Extract the (X, Y) coordinate from the center of the cell holding the provided text.  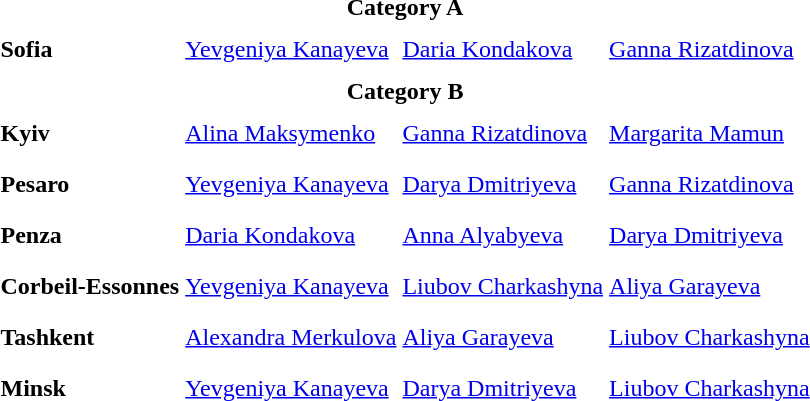
Darya Dmitriyeva (503, 184)
Liubov Charkashyna (503, 286)
Alina Maksymenko (291, 133)
Ganna Rizatdinova (503, 133)
Anna Alyabyeva (503, 235)
Alexandra Merkulova (291, 337)
Aliya Garayeva (503, 337)
